Detect which cell encompasses the target text, then output its [X, Y] center coordinate. 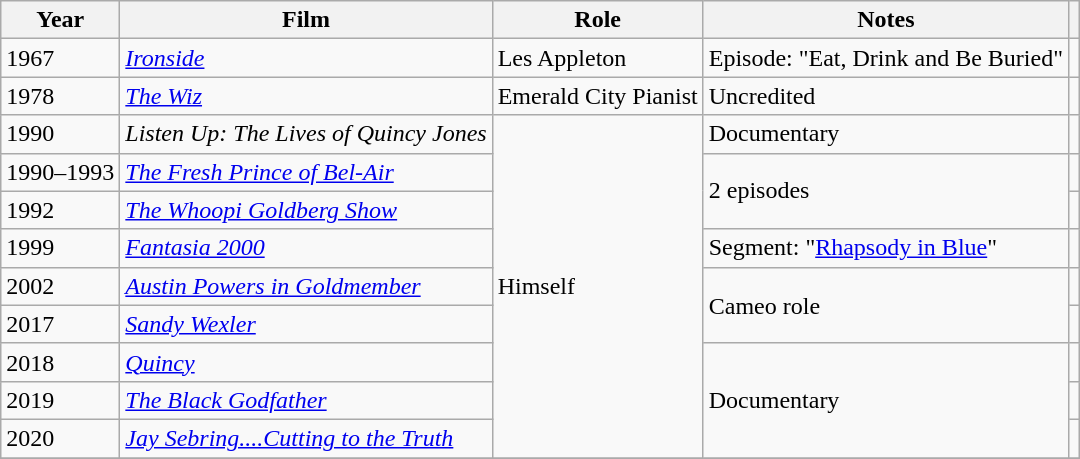
Year [60, 20]
2019 [60, 400]
Role [598, 20]
The Wiz [306, 96]
The Black Godfather [306, 400]
2002 [60, 286]
Austin Powers in Goldmember [306, 286]
Segment: "Rhapsody in Blue" [886, 248]
Uncredited [886, 96]
Notes [886, 20]
Episode: "Eat, Drink and Be Buried" [886, 58]
Cameo role [886, 305]
Emerald City Pianist [598, 96]
Ironside [306, 58]
Jay Sebring....Cutting to the Truth [306, 438]
2020 [60, 438]
2 episodes [886, 191]
Quincy [306, 362]
1992 [60, 210]
Les Appleton [598, 58]
1990–1993 [60, 172]
1967 [60, 58]
Listen Up: The Lives of Quincy Jones [306, 134]
Fantasia 2000 [306, 248]
Film [306, 20]
1999 [60, 248]
2018 [60, 362]
1978 [60, 96]
The Whoopi Goldberg Show [306, 210]
Sandy Wexler [306, 324]
Himself [598, 286]
The Fresh Prince of Bel-Air [306, 172]
2017 [60, 324]
1990 [60, 134]
